Capture the cell that displays the provided text and extract its (X, Y) central coordinate. 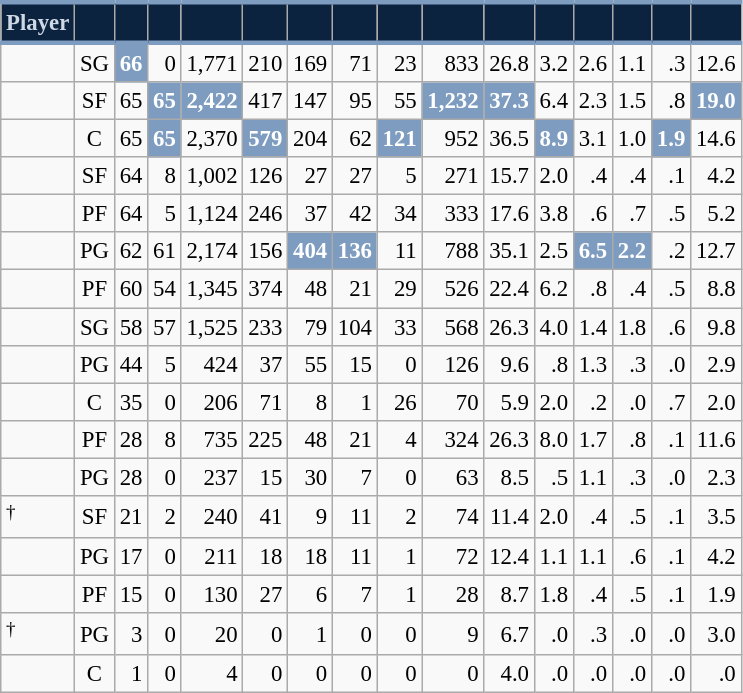
3.8 (554, 214)
9.6 (509, 364)
2.5 (554, 251)
271 (453, 176)
237 (212, 477)
57 (164, 327)
8.7 (509, 594)
41 (266, 517)
22.4 (509, 289)
72 (453, 557)
130 (212, 594)
1.4 (592, 327)
1,345 (212, 289)
1,525 (212, 327)
42 (354, 214)
30 (310, 477)
324 (453, 439)
240 (212, 517)
19.0 (716, 101)
9.8 (716, 327)
579 (266, 139)
79 (310, 327)
11.4 (509, 517)
788 (453, 251)
333 (453, 214)
35.1 (509, 251)
104 (354, 327)
12.6 (716, 62)
1,232 (453, 101)
3 (130, 634)
26 (400, 402)
3.5 (716, 517)
1.5 (632, 101)
374 (266, 289)
2,370 (212, 139)
11.6 (716, 439)
424 (212, 364)
1,771 (212, 62)
95 (354, 101)
211 (212, 557)
8.8 (716, 289)
26.8 (509, 62)
66 (130, 62)
36.5 (509, 139)
3.0 (716, 634)
2.9 (716, 364)
58 (130, 327)
1,124 (212, 214)
34 (400, 214)
12.4 (509, 557)
246 (266, 214)
44 (130, 364)
2.6 (592, 62)
5.2 (716, 214)
233 (266, 327)
404 (310, 251)
206 (212, 402)
2.2 (632, 251)
1.3 (592, 364)
210 (266, 62)
Player (38, 22)
121 (400, 139)
29 (400, 289)
33 (400, 327)
8.9 (554, 139)
3.1 (592, 139)
204 (310, 139)
8.5 (509, 477)
1,002 (212, 176)
952 (453, 139)
23 (400, 62)
63 (453, 477)
6 (310, 594)
735 (212, 439)
147 (310, 101)
35 (130, 402)
5.9 (509, 402)
37.3 (509, 101)
60 (130, 289)
14.6 (716, 139)
12.7 (716, 251)
833 (453, 62)
136 (354, 251)
61 (164, 251)
2,422 (212, 101)
568 (453, 327)
1.7 (592, 439)
526 (453, 289)
6.2 (554, 289)
6.5 (592, 251)
8.0 (554, 439)
1.0 (632, 139)
3.2 (554, 62)
17 (130, 557)
169 (310, 62)
70 (453, 402)
156 (266, 251)
6.4 (554, 101)
54 (164, 289)
17.6 (509, 214)
225 (266, 439)
74 (453, 517)
6.7 (509, 634)
2,174 (212, 251)
20 (212, 634)
15.7 (509, 176)
417 (266, 101)
